For the text-containing cell, return its midpoint in (X, Y) coordinate format. 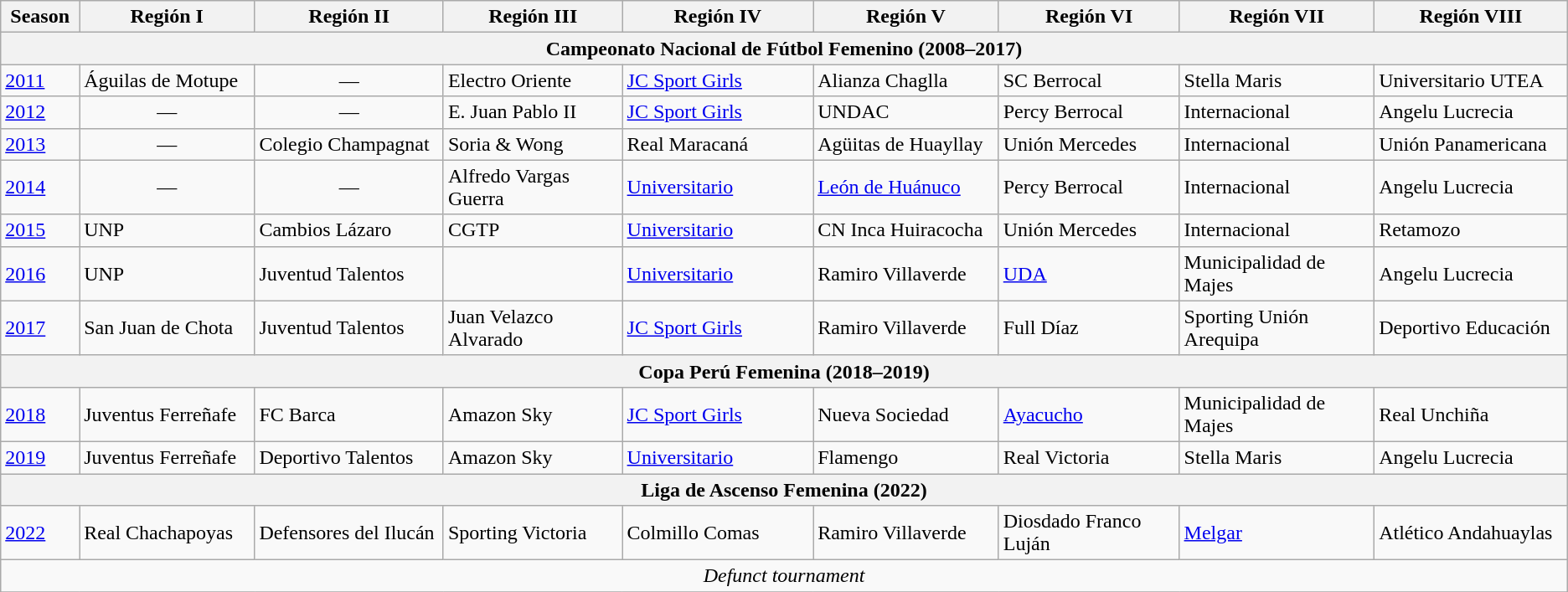
Liga de Ascenso Femenina (2022) (784, 490)
Ayacucho (1089, 414)
Sporting Victoria (533, 533)
2014 (40, 188)
Atlético Andahuaylas (1471, 533)
Región IV (718, 17)
León de Huánuco (906, 188)
Región VI (1089, 17)
Colegio Champagnat (349, 144)
E. Juan Pablo II (533, 112)
Región II (349, 17)
Diosdado Franco Luján (1089, 533)
2011 (40, 80)
Deportivo Talentos (349, 457)
Real Chachapoyas (168, 533)
CGTP (533, 230)
Alfredo Vargas Guerra (533, 188)
Universitario UTEA (1471, 80)
Cambios Lázaro (349, 230)
Melgar (1277, 533)
Región VII (1277, 17)
CN Inca Huiracocha (906, 230)
2018 (40, 414)
Real Maracaná (718, 144)
Sporting Unión Arequipa (1277, 328)
Deportivo Educación (1471, 328)
Región VIII (1471, 17)
Agüitas de Huayllay (906, 144)
Alianza Chaglla (906, 80)
UDA (1089, 273)
Full Díaz (1089, 328)
Season (40, 17)
Soria & Wong (533, 144)
Colmillo Comas (718, 533)
2016 (40, 273)
Flamengo (906, 457)
Región III (533, 17)
Región V (906, 17)
Real Unchiña (1471, 414)
2017 (40, 328)
2022 (40, 533)
UNDAC (906, 112)
Unión Panamericana (1471, 144)
Campeonato Nacional de Fútbol Femenino (2008–2017) (784, 49)
Real Victoria (1089, 457)
Retamozo (1471, 230)
Nueva Sociedad (906, 414)
Electro Oriente (533, 80)
Águilas de Motupe (168, 80)
San Juan de Chota (168, 328)
Juan Velazco Alvarado (533, 328)
Región I (168, 17)
Defunct tournament (784, 576)
2012 (40, 112)
2013 (40, 144)
Copa Perú Femenina (2018–2019) (784, 371)
2019 (40, 457)
Defensores del Ilucán (349, 533)
SC Berrocal (1089, 80)
2015 (40, 230)
FC Barca (349, 414)
